For the text-containing cell, return its midpoint in [X, Y] coordinate format. 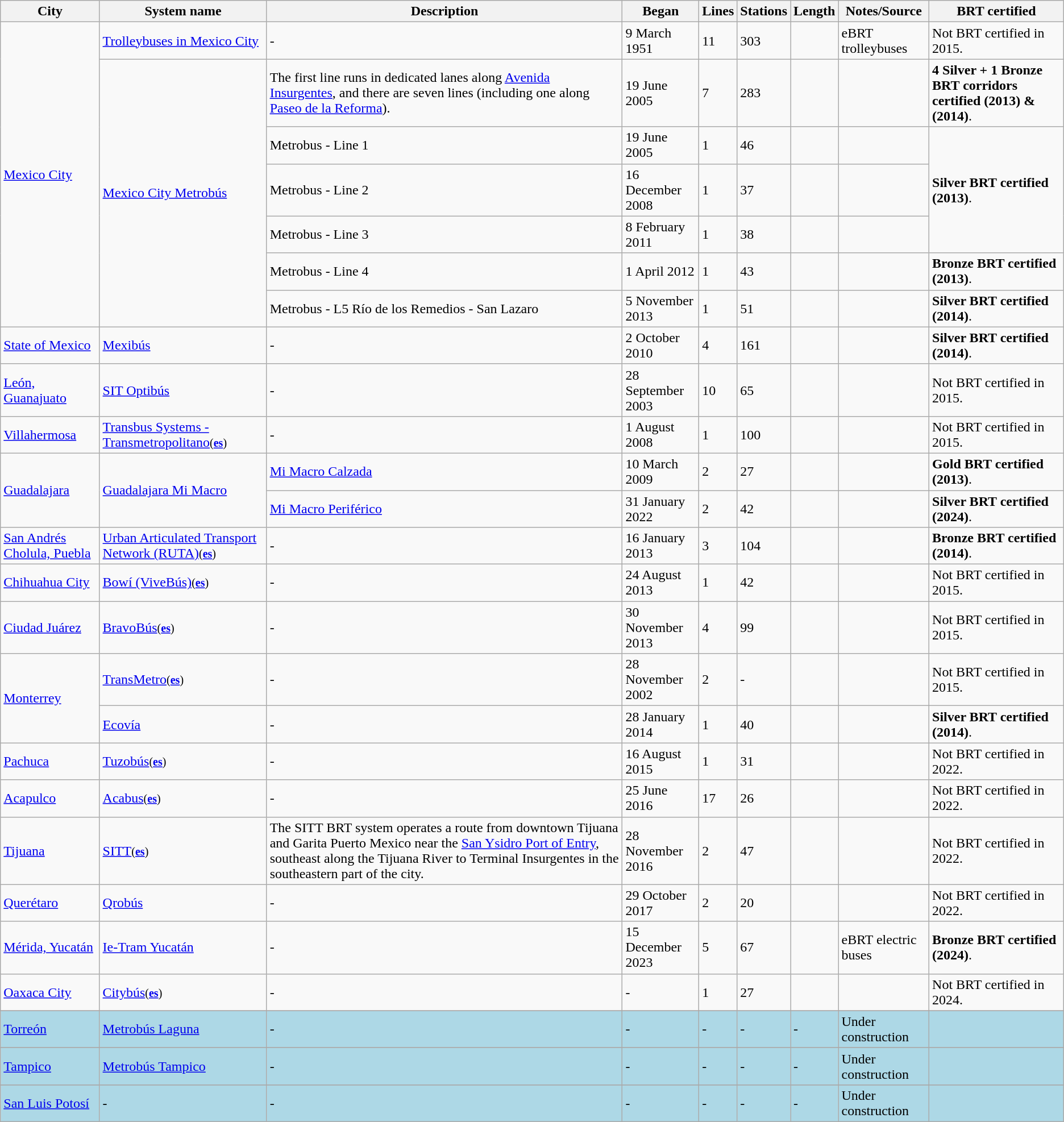
Tuzobús(es) [183, 762]
The first line runs in dedicated lanes along Avenida Insurgentes, and there are seven lines (including one along Paseo de la Reforma). [444, 93]
City [50, 11]
Qrobús [183, 903]
16 August 2015 [660, 762]
Tijuana [50, 850]
161 [764, 346]
Guadalajara Mi Macro [183, 490]
TransMetro(es) [183, 680]
43 [764, 272]
65 [764, 390]
16 January 2013 [660, 546]
Mi Macro Periférico [444, 508]
Silver BRT certified (2013). [997, 190]
Oaxaca City [50, 992]
28 November 2016 [660, 850]
Acabus(es) [183, 798]
State of Mexico [50, 346]
Pachuca [50, 762]
BRT certified [997, 11]
Citybús(es) [183, 992]
Metrobus - Line 3 [444, 234]
29 October 2017 [660, 903]
25 June 2016 [660, 798]
Bronze BRT certified (2024). [997, 948]
5 [718, 948]
30 November 2013 [660, 628]
BravoBús(es) [183, 628]
Not BRT certified in 2024. [997, 992]
28 November 2002 [660, 680]
SITT(es) [183, 850]
4 Silver + 1 Bronze BRT corridors certified (2013) & (2014). [997, 93]
León, Guanajuato [50, 390]
Tampico [50, 1066]
26 [764, 798]
Metrobus - Line 1 [444, 146]
Mexico City [50, 174]
Lines [718, 11]
67 [764, 948]
31 January 2022 [660, 508]
Mi Macro Calzada [444, 472]
7 [718, 93]
37 [764, 190]
8 February 2011 [660, 234]
System name [183, 11]
11 [718, 41]
Began [660, 11]
Trolleybuses in Mexico City [183, 41]
10 March 2009 [660, 472]
28 January 2014 [660, 724]
Mexibús [183, 346]
Metrobús Tampico [183, 1066]
Silver BRT certified (2024). [997, 508]
16 December 2008 [660, 190]
Mérida, Yucatán [50, 948]
303 [764, 41]
Ie-Tram Yucatán [183, 948]
Bowí (ViveBús)(es) [183, 583]
Description [444, 11]
Chihuahua City [50, 583]
Acapulco [50, 798]
104 [764, 546]
Metrobús Laguna [183, 1029]
15 December 2023 [660, 948]
Metrobus - Line 4 [444, 272]
Bronze BRT certified (2014). [997, 546]
Urban Articulated Transport Network (RUTA)(es) [183, 546]
Mexico City Metrobús [183, 193]
Stations [764, 11]
eBRT trolleybuses [884, 41]
Guadalajara [50, 490]
17 [718, 798]
9 March 1951 [660, 41]
2 October 2010 [660, 346]
Gold BRT certified (2013). [997, 472]
Torreón [50, 1029]
5 November 2013 [660, 308]
San Luis Potosí [50, 1103]
10 [718, 390]
Querétaro [50, 903]
40 [764, 724]
Monterrey [50, 698]
3 [718, 546]
Metrobus - Line 2 [444, 190]
47 [764, 850]
20 [764, 903]
Transbus Systems - Transmetropolitano(es) [183, 434]
San Andrés Cholula, Puebla [50, 546]
Bronze BRT certified (2013). [997, 272]
24 August 2013 [660, 583]
38 [764, 234]
Villahermosa [50, 434]
Notes/Source [884, 11]
28 September 2003 [660, 390]
46 [764, 146]
99 [764, 628]
Metrobus - L5 Río de los Remedios - San Lazaro [444, 308]
100 [764, 434]
Length [814, 11]
283 [764, 93]
51 [764, 308]
31 [764, 762]
1 April 2012 [660, 272]
eBRT electric buses [884, 948]
1 August 2008 [660, 434]
Ecovía [183, 724]
SIT Optibús [183, 390]
Ciudad Juárez [50, 628]
